Determine the (X, Y) coordinate at the center of the cell enclosing the given text.  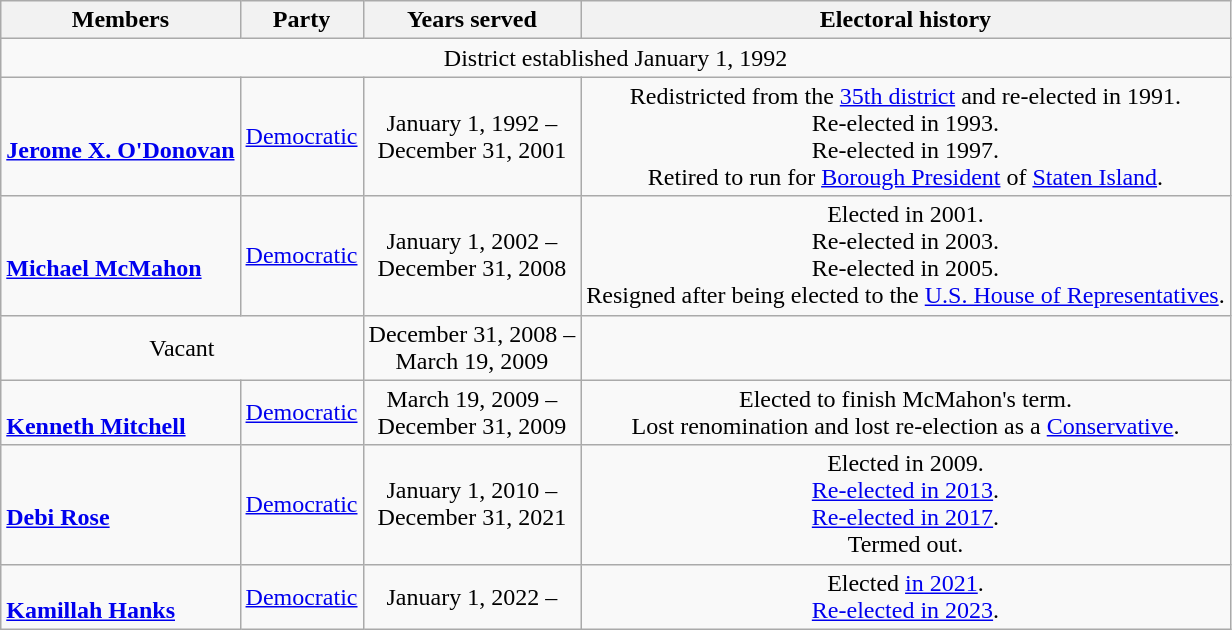
January 1, 1992 – December 31, 2001 (472, 136)
Elected in 2021. Re-elected in 2023. (906, 596)
Years served (472, 20)
District established January 1, 1992 (616, 58)
Debi Rose (120, 504)
December 31, 2008 – March 19, 2009 (472, 348)
March 19, 2009 – December 31, 2009 (472, 412)
Vacant (182, 348)
Jerome X. O'Donovan (120, 136)
Members (120, 20)
Elected to finish McMahon's term. Lost renomination and lost re-election as a Conservative. (906, 412)
January 1, 2022 – (472, 596)
Michael McMahon (120, 256)
Electoral history (906, 20)
Kamillah Hanks (120, 596)
Kenneth Mitchell (120, 412)
Party (302, 20)
January 1, 2002 – December 31, 2008 (472, 256)
Elected in 2001. Re-elected in 2003. Re-elected in 2005. Resigned after being elected to the U.S. House of Representatives. (906, 256)
Elected in 2009. Re-elected in 2013. Re-elected in 2017. Termed out. (906, 504)
January 1, 2010 – December 31, 2021 (472, 504)
